Provide the (X, Y) coordinate of the cell's center where the given text is located.  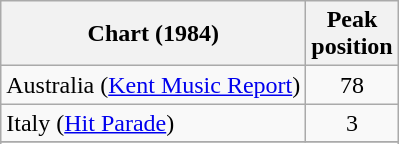
Chart (1984) (154, 34)
78 (352, 85)
Australia (Kent Music Report) (154, 85)
3 (352, 123)
Italy (Hit Parade) (154, 123)
Peakposition (352, 34)
